Scan for the cell matching the given text and deliver its (X, Y) coordinate at center. 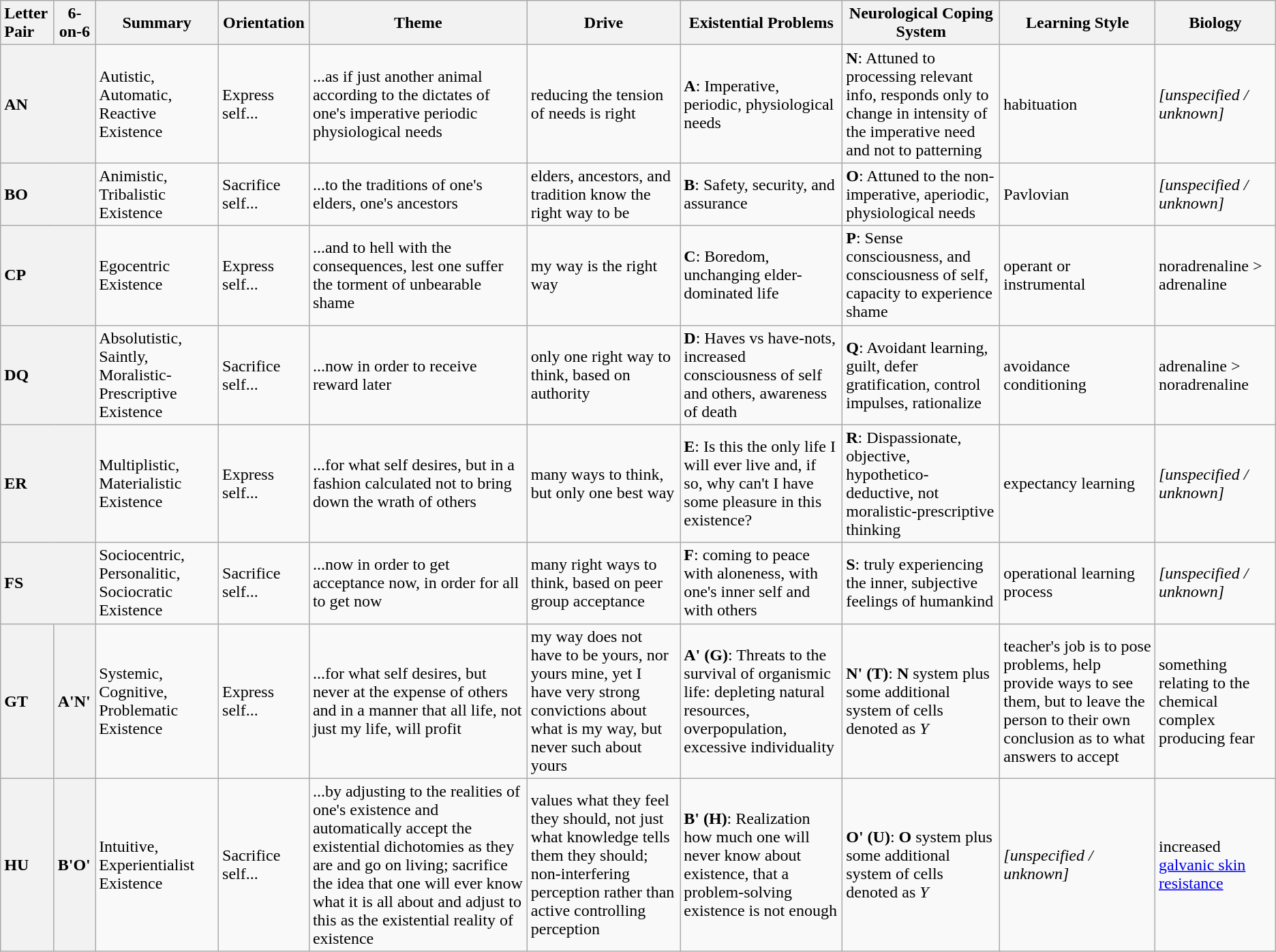
B'O' (74, 865)
DQ (48, 375)
...and to hell with the consequences, lest one suffer the torment of unbearable shame (418, 275)
operational learning process (1078, 583)
A' (G): Threats to the survival of organismic life: depleting natural resources, overpopulation, excessive individuality (761, 701)
R: Dispassionate, objective, hypothetico-deductive, not moralistic-prescriptive thinking (922, 484)
6-on-6 (74, 23)
my way does not have to be yours, nor yours mine, yet I have very strong convictions about what is my way, but never such about yours (604, 701)
E: Is this the only life I will ever live and, if so, why can't I have some pleasure in this existence? (761, 484)
N' (T): N system plus some additional system of cells denoted as Y (922, 701)
F: coming to peace with aloneness, with one's inner self and with others (761, 583)
elders, ancestors, and tradition know the right way to be (604, 194)
ER (48, 484)
...for what self desires, but in a fashion calculated not to bring down the wrath of others (418, 484)
Autistic, Automatic, Reactive Existence (157, 104)
Neurological Coping System (922, 23)
Systemic, Cognitive, Problematic Existence (157, 701)
N: Attuned to processing relevant info, responds only to change in intensity of the imperative need and not to patterning (922, 104)
something relating to the chemical complex producing fear (1215, 701)
increased galvanic skin resistance (1215, 865)
A: Imperative, periodic, physiological needs (761, 104)
Multiplistic, Materialistic Existence (157, 484)
S: truly experiencing the inner, subjective feelings of humankind (922, 583)
FS (48, 583)
B' (H): Realization how much one will never know about existence, that a problem-solving existence is not enough (761, 865)
Animistic, Tribalistic Existence (157, 194)
Letter Pair (27, 23)
Biology (1215, 23)
Orientation (264, 23)
operant or instrumental (1078, 275)
...now in order to receive reward later (418, 375)
Q: Avoidant learning, guilt, defer gratification, control impulses, rationalize (922, 375)
teacher's job is to pose problems, help provide ways to see them, but to leave the person to their own conclusion as to what answers to accept (1078, 701)
my way is the right way (604, 275)
...for what self desires, but never at the expense of others and in a manner that all life, not just my life, will profit (418, 701)
Existential Problems (761, 23)
Summary (157, 23)
only one right way to think, based on authority (604, 375)
Pavlovian (1078, 194)
AN (48, 104)
BO (48, 194)
O: Attuned to the non-imperative, aperiodic, physiological needs (922, 194)
adrenaline > noradrenaline (1215, 375)
Theme (418, 23)
D: Haves vs have-nots, increased consciousness of self and others, awareness of death (761, 375)
HU (27, 865)
Intuitive, Experientialist Existence (157, 865)
P: Sense consciousness, and consciousness of self, capacity to experience shame (922, 275)
reducing the tension of needs is right (604, 104)
Egocentric Existence (157, 275)
...to the traditions of one's elders, one's ancestors (418, 194)
noradrenaline > adrenaline (1215, 275)
O' (U): O system plus some additional system of cells denoted as Y (922, 865)
B: Safety, security, and assurance (761, 194)
Absolutistic, Saintly, Moralistic-Prescriptive Existence (157, 375)
many right ways to think, based on peer group acceptance (604, 583)
expectancy learning (1078, 484)
many ways to think, but only one best way (604, 484)
GT (27, 701)
...now in order to get acceptance now, in order for all to get now (418, 583)
CP (48, 275)
Sociocentric, Personalitic, Sociocratic Existence (157, 583)
Drive (604, 23)
Learning Style (1078, 23)
...as if just another animal according to the dictates of one's imperative periodic physiological needs (418, 104)
C: Boredom, unchanging elder-dominated life (761, 275)
habituation (1078, 104)
A'N' (74, 701)
avoidance conditioning (1078, 375)
